Pinpoint the cell where the given text exists, returning its [X, Y] midpoint coordinate. 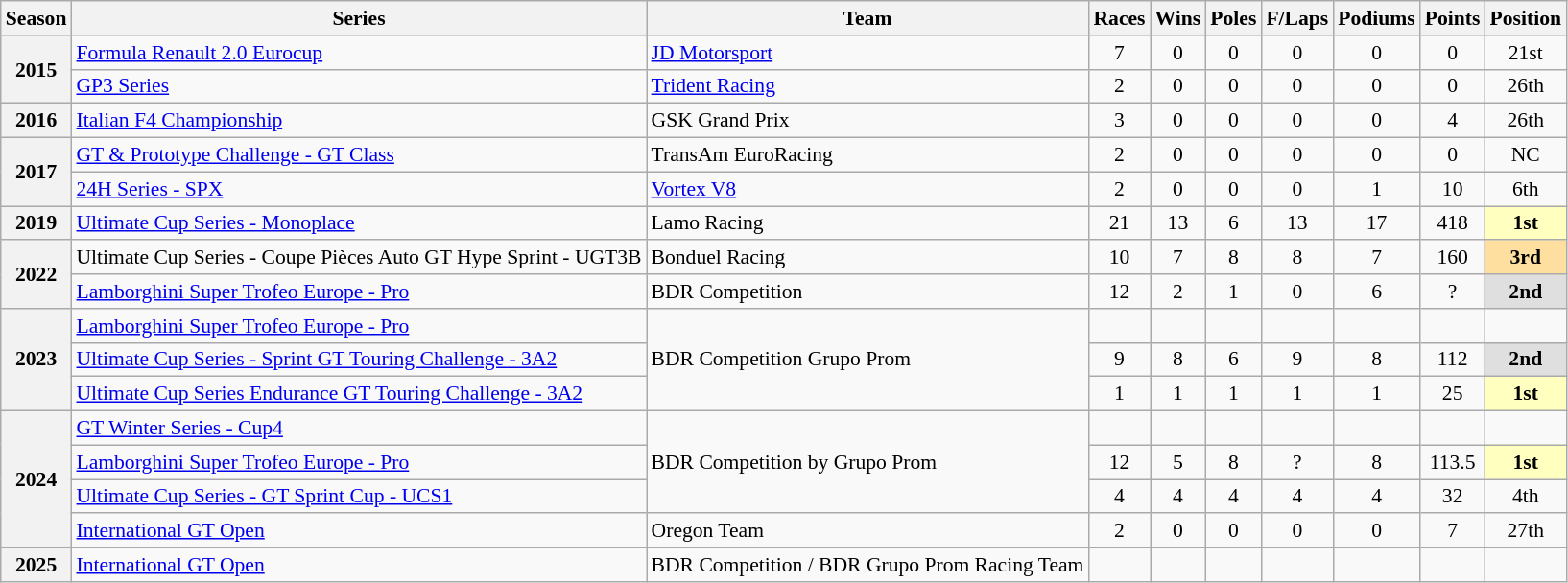
21st [1526, 53]
21 [1119, 223]
418 [1453, 223]
2022 [36, 274]
GT & Prototype Challenge - GT Class [359, 155]
6th [1526, 189]
F/Laps [1297, 18]
Ultimate Cup Series - Coupe Pièces Auto GT Hype Sprint - UGT3B [359, 258]
2024 [36, 479]
Position [1526, 18]
25 [1453, 394]
Team [867, 18]
Ultimate Cup Series - GT Sprint Cup - UCS1 [359, 497]
GT Winter Series - Cup4 [359, 429]
Oregon Team [867, 531]
160 [1453, 258]
32 [1453, 497]
Ultimate Cup Series Endurance GT Touring Challenge - 3A2 [359, 394]
2025 [36, 565]
3 [1119, 121]
2015 [36, 69]
2017 [36, 173]
BDR Competition by Grupo Prom [867, 462]
TransAm EuroRacing [867, 155]
NC [1526, 155]
5 [1178, 462]
112 [1453, 360]
BDR Competition Grupo Prom [867, 361]
Wins [1178, 18]
2023 [36, 361]
Poles [1233, 18]
BDR Competition / BDR Grupo Prom Racing Team [867, 565]
27th [1526, 531]
Season [36, 18]
Points [1453, 18]
GP3 Series [359, 86]
24H Series - SPX [359, 189]
Lamo Racing [867, 223]
Formula Renault 2.0 Eurocup [359, 53]
3rd [1526, 258]
BDR Competition [867, 291]
JD Motorsport [867, 53]
4th [1526, 497]
Italian F4 Championship [359, 121]
Races [1119, 18]
Bonduel Racing [867, 258]
Ultimate Cup Series - Monoplace [359, 223]
Trident Racing [867, 86]
Vortex V8 [867, 189]
17 [1376, 223]
2019 [36, 223]
2016 [36, 121]
Podiums [1376, 18]
113.5 [1453, 462]
GSK Grand Prix [867, 121]
Ultimate Cup Series - Sprint GT Touring Challenge - 3A2 [359, 360]
Series [359, 18]
